Pinpoint the cell where the given text exists, returning its [x, y] midpoint coordinate. 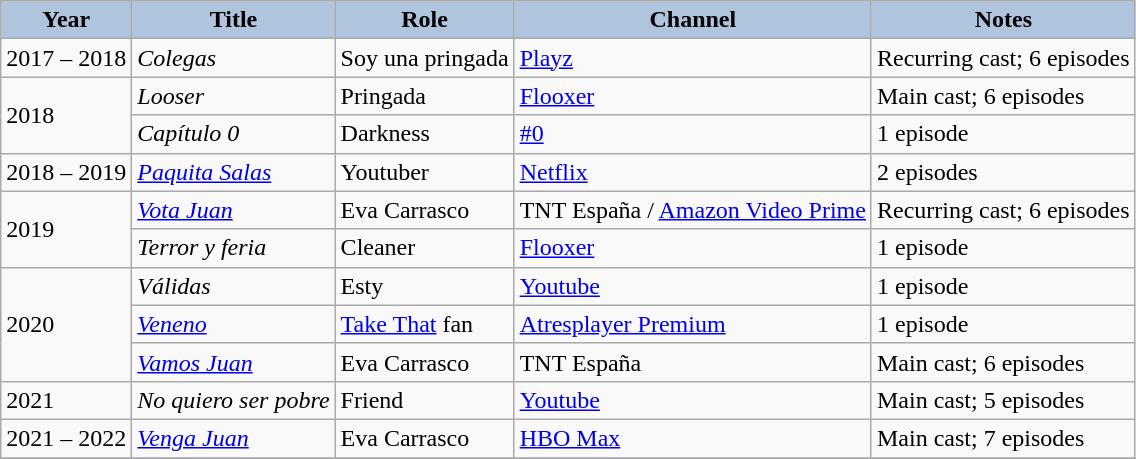
Vota Juan [234, 210]
Main cast; 5 episodes [1003, 400]
Title [234, 20]
Válidas [234, 286]
Esty [424, 286]
2018 – 2019 [66, 172]
Atresplayer Premium [692, 324]
Notes [1003, 20]
Terror y feria [234, 248]
Role [424, 20]
Paquita Salas [234, 172]
Take That fan [424, 324]
2021 [66, 400]
Darkness [424, 134]
Playz [692, 58]
Looser [234, 96]
2 episodes [1003, 172]
#0 [692, 134]
2017 – 2018 [66, 58]
TNT España / Amazon Video Prime [692, 210]
Colegas [234, 58]
Vamos Juan [234, 362]
No quiero ser pobre [234, 400]
Venga Juan [234, 438]
Pringada [424, 96]
2019 [66, 229]
Netflix [692, 172]
2018 [66, 115]
TNT España [692, 362]
2021 – 2022 [66, 438]
Channel [692, 20]
Friend [424, 400]
Youtuber [424, 172]
Veneno [234, 324]
Year [66, 20]
Soy una pringada [424, 58]
Cleaner [424, 248]
HBO Max [692, 438]
Main cast; 7 episodes [1003, 438]
Capítulo 0 [234, 134]
2020 [66, 324]
